Return (X, Y) of the center of cell containing provided text 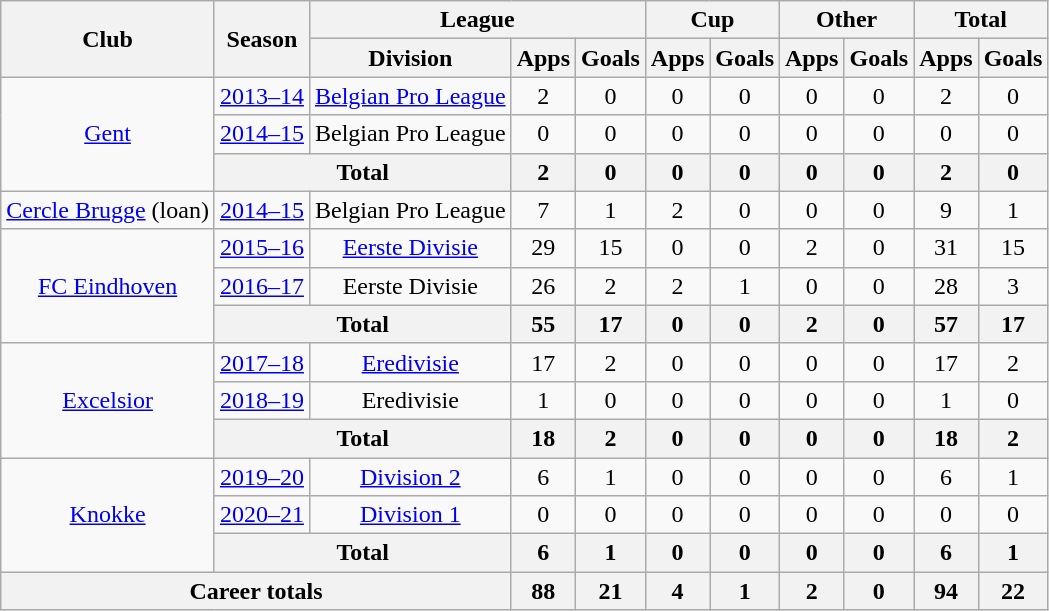
26 (543, 286)
Division 1 (410, 515)
Other (847, 20)
55 (543, 324)
Knokke (108, 515)
57 (946, 324)
Season (262, 39)
4 (677, 591)
Cercle Brugge (loan) (108, 210)
29 (543, 248)
22 (1013, 591)
League (477, 20)
2016–17 (262, 286)
2013–14 (262, 96)
2020–21 (262, 515)
2018–19 (262, 400)
28 (946, 286)
Cup (712, 20)
2019–20 (262, 477)
Division (410, 58)
94 (946, 591)
31 (946, 248)
21 (611, 591)
Division 2 (410, 477)
Club (108, 39)
3 (1013, 286)
FC Eindhoven (108, 286)
9 (946, 210)
2017–18 (262, 362)
Gent (108, 134)
7 (543, 210)
88 (543, 591)
Excelsior (108, 400)
Career totals (256, 591)
2015–16 (262, 248)
